Identify which cell holds the provided text, then report its [x, y] central coordinate. 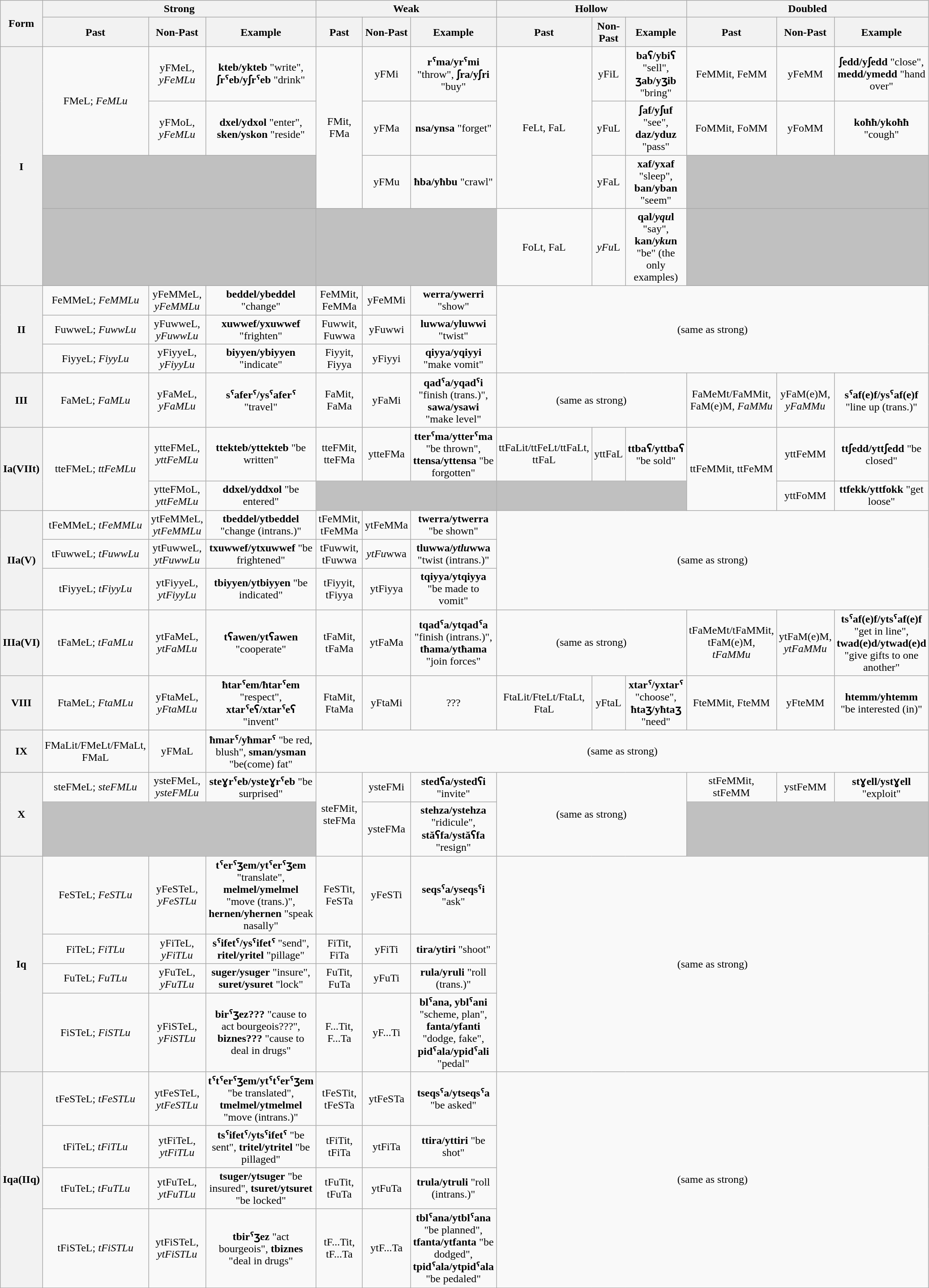
tsuger/ytsuger "be insured", tsuret/ytsuret "be locked" [261, 1188]
I [21, 166]
rula/yruli "roll (trans.)" [454, 978]
ytteFMoL, yttFeMLu [177, 496]
werra/ywerri "show" [454, 301]
ʃaf/yʃuf "see", daz/yduz "pass" [656, 128]
FoMMit, FoMM [732, 128]
yFMi [387, 74]
Fuwwit, Fuwwa [339, 329]
ddxel/yddxol "be entered" [261, 496]
tqiyya/ytqiyya "be made to vomit" [454, 589]
sˤaferˤ/ysˤaferˤ "travel" [261, 400]
seqsˤa/yseqsˤi "ask" [454, 895]
FuTeL; FuTLu [96, 978]
FteMMit, FteMM [732, 703]
FiTeL; FiTLu [96, 949]
tbeddel/ytbeddel "change (intrans.)" [261, 525]
ytteFMeL, yttFeMLu [177, 454]
tFuwwit, tFuwwa [339, 554]
suger/ysuger "insure", suret/ysuret "lock" [261, 978]
IIIa(VI) [21, 643]
yFMaL [177, 751]
FiyyeL; FiyyLu [96, 359]
ytFiTa [387, 1147]
tseqsˤa/ytseqsˤa "be asked" [454, 1099]
FaMeL; FaMLu [96, 400]
Doubled [808, 9]
txuwwef/ytxuwwef "be frightened" [261, 554]
sˤifetˤ/ysˤifetˤ "send", ritel/yritel "pillage" [261, 949]
steFMit, steFMa [339, 814]
FeMMit, FeMMa [339, 301]
FeLt, FaL [544, 128]
tluwwa/ytluwwa "twist (intrans.)" [454, 554]
ħmarˤ/yħmarˤ "be red, blush", sman/ysman "be(come) fat" [261, 751]
Weak [407, 9]
FaMeMt/FaMMit, FaM(e)M, FaMMu [732, 400]
tFaMeL; tFaMLu [96, 643]
ytFaMeL, ytFaMLu [177, 643]
FMaLit/FMeLt/FMaLt, FMaL [96, 751]
ʃedd/yʃedd "close", medd/ymedd "hand over" [881, 74]
qal/yqul "say", kan/ykun "be" (the only examples) [656, 247]
Iqa(IIq) [21, 1180]
ytFeSTeL, ytFeSTLu [177, 1099]
yFMu [387, 182]
ytFuwweL, ytFuwwLu [177, 554]
Ia(VIIt) [21, 469]
yFoMM [805, 128]
tteFMeL; ttFeMLu [96, 469]
koħħ/ykoħħ "cough" [881, 128]
qadˤa/yqadˤi "finish (trans.)", sawa/ysawi "make level" [454, 400]
tFuwweL; tFuwwLu [96, 554]
yFaM(e)M, yFaMMu [805, 400]
xaf/yxaf "sleep", ban/yban "seem" [656, 182]
FuTit, FuTa [339, 978]
ttFeMMit, ttFeMM [732, 469]
tFuTit, tFuTa [339, 1188]
ytFiyya [387, 589]
FeMMeL; FeMMLu [96, 301]
ytteFMa [387, 454]
tqadˤa/ytqadˤa "finish (intrans.)", tħama/ytħama "join forces" [454, 643]
yFiyyeL, yFiyyLu [177, 359]
yF...Ti [387, 1032]
FeSTit, FeSTa [339, 895]
xtarˤ/yxtarˤ "choose", ħtaʒ/yħtaʒ "need" [656, 703]
II [21, 329]
VIII [21, 703]
yFiyyi [387, 359]
ytFaMa [387, 643]
sˤaf(e)f/ysˤaf(e)f "line up (trans.)" [881, 400]
Strong [179, 9]
kteb/ykteb "write", ʃrˤeb/yʃrˤeb "drink" [261, 74]
tterˤma/ytterˤma "be thrown", ttensa/yttensa "be forgotten" [454, 454]
Fiyyit, Fiyya [339, 359]
yFaMeL, yFaMLu [177, 400]
yFiSTeL, yFiSTLu [177, 1032]
ytFiTeL, ytFiTLu [177, 1147]
FuwweL; FuwwLu [96, 329]
tˤerˤʒem/ytˤerˤʒem "translate", melmel/ymelmel "move (trans.)", hernen/yhernen "speak nasally" [261, 895]
tFaMeMt/tFaMMit, tFaM(e)M, tFaMMu [732, 643]
tFiyyeL; tFiyyLu [96, 589]
Form [21, 23]
yFeSTi [387, 895]
yFMeL, yFeMLu [177, 74]
ħtarˤem/ħtarˤem "respect", xtarˤeʕ/xtarˤeʕ "invent" [261, 703]
tFiTit, tFiTa [339, 1147]
dxel/ydxol "enter", sken/yskon "reside" [261, 128]
ttbaʕ/yttbaʕ "be sold" [656, 454]
yFtaL [609, 703]
htemm/yhtemm "be interested (in)" [881, 703]
ytFaM(e)M, ytFaMMu [805, 643]
tFuTeL; tFuTLu [96, 1188]
FaMit, FaMa [339, 400]
qiyya/yqiyyi "make vomit" [454, 359]
yFaMi [387, 400]
stɣell/ystɣell "exploit" [881, 787]
yFuwwi [387, 329]
ytFeSTa [387, 1099]
stedʕa/ystedʕi "invite" [454, 787]
ħba/yħbu "crawl" [454, 182]
yFMoL, yFeMLu [177, 128]
FMeL; FeMLu [96, 101]
yFiTi [387, 949]
??? [454, 703]
FiTit, FiTa [339, 949]
FiSTeL; FiSTLu [96, 1032]
ytF...Ta [387, 1248]
ytFiyyeL, ytFiyyLu [177, 589]
yFiL [609, 74]
tira/ytiri "shoot" [454, 949]
yFeMMeL, yFeMMLu [177, 301]
blˤana, yblˤani "scheme, plan", fanta/yfanti "dodge, fake", pidˤala/ypidˤali "pedal" [454, 1032]
ytFuTa [387, 1188]
tFaMit, tFaMa [339, 643]
birˤʒez??? "cause to act bourgeois???", biznes??? "cause to deal in drugs" [261, 1032]
baʕ/ybiʕ "sell", ʒab/yʒib "bring" [656, 74]
ttFaLit/ttFeLt/ttFaLt, ttFaL [544, 454]
luwwa/yluwwi "twist" [454, 329]
yFaL [609, 182]
tsˤifetˤ/ytsˤifetˤ "be sent", tritel/ytritel "be pillaged" [261, 1147]
stehza/ystehza "ridicule", stăʕfa/ystăʕfa "resign" [454, 829]
FeSTeL; FeSTLu [96, 895]
yFeMMi [387, 301]
rˤma/yrˤmi "throw", ʃra/yʃri "buy" [454, 74]
tˤtˤerˤʒem/ytˤtˤerˤʒem "be translated", tmelmel/ytmelmel "move (intrans.)" [261, 1099]
ttʃedd/yttʃedd "be closed" [881, 454]
FtaMit, FtaMa [339, 703]
yFteMM [805, 703]
tblˤana/ytblˤana "be planned", tfanta/ytfanta "be dodged", tpidˤala/ytpidˤala "be pedaled" [454, 1248]
yFuTeL, yFuTLu [177, 978]
Hollow [592, 9]
tFeMMeL; tFeMMLu [96, 525]
yFMa [387, 128]
FoLt, FaL [544, 247]
ysteFMa [387, 829]
FtaMeL; FtaMLu [96, 703]
xuwwef/yxuwwef "frighten" [261, 329]
yFtaMi [387, 703]
stFeMMit, stFeMM [732, 787]
IX [21, 751]
tsˤaf(e)f/ytsˤaf(e)f "get in line", twad(e)d/ytwad(e)d "give gifts to one another" [881, 643]
FMit, FMa [339, 128]
ttfekk/yttfokk "get loose" [881, 496]
yFuTi [387, 978]
nsa/ynsa "forget" [454, 128]
FtaLit/FteLt/FtaLt, FtaL [544, 703]
tFiyyit, tFiyya [339, 589]
tteFMit, tteFMa [339, 454]
ytFuTeL, ytFuTLu [177, 1188]
beddel/ybeddel "change" [261, 301]
ysteFMi [387, 787]
steɣrˤeb/ysteɣrˤeb "be surprised" [261, 787]
F...Tit, F...Ta [339, 1032]
tbiyyen/ytbiyyen "be indicated" [261, 589]
yttFeMM [805, 454]
ysteFMeL, ysteFMLu [177, 787]
tbirˤʒez "act bourgeois", tbiznes "deal in drugs" [261, 1248]
yFeMM [805, 74]
trula/ytruli "roll (intrans.)" [454, 1188]
ystFeMM [805, 787]
X [21, 814]
ttekteb/yttekteb "be written" [261, 454]
yttFoMM [805, 496]
yFtaMeL, yFtaMLu [177, 703]
ytFeMMa [387, 525]
ttira/yttiri "be shot" [454, 1147]
yFiTeL, yFiTLu [177, 949]
ytFeMMeL, ytFeMMLu [177, 525]
tF...Tit, tF...Ta [339, 1248]
tFiSTeL; tFiSTLu [96, 1248]
Iq [21, 964]
biyyen/ybiyyen "indicate" [261, 359]
yttFaL [609, 454]
twerra/ytwerra "be shown" [454, 525]
steFMeL; steFMLu [96, 787]
tFeSTeL; tFeSTLu [96, 1099]
tFiTeL; tFiTLu [96, 1147]
III [21, 400]
ytFuwwa [387, 554]
tʕawen/ytʕawen "cooperate" [261, 643]
FeMMit, FeMM [732, 74]
yFeSTeL, yFeSTLu [177, 895]
tFeSTit, tFeSTa [339, 1099]
ytFiSTeL, ytFiSTLu [177, 1248]
yFuwweL, yFuwwLu [177, 329]
IIa(V) [21, 560]
tFeMMit, tFeMMa [339, 525]
